Capture the cell that displays the provided text and extract its [x, y] central coordinate. 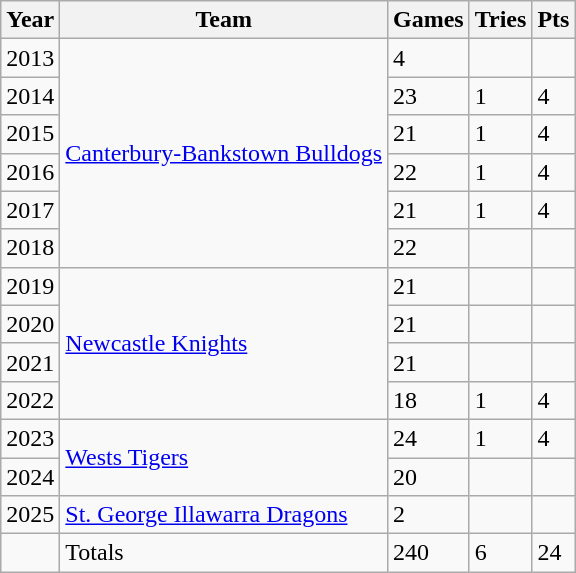
St. George Illawarra Dragons [224, 515]
2017 [30, 210]
2019 [30, 286]
Wests Tigers [224, 457]
2015 [30, 134]
2018 [30, 248]
6 [500, 553]
2 [429, 515]
23 [429, 96]
Pts [554, 20]
Games [429, 20]
2023 [30, 438]
2021 [30, 362]
20 [429, 477]
Newcastle Knights [224, 343]
2014 [30, 96]
Tries [500, 20]
2020 [30, 324]
2022 [30, 400]
2016 [30, 172]
2025 [30, 515]
Totals [224, 553]
18 [429, 400]
Canterbury-Bankstown Bulldogs [224, 153]
Year [30, 20]
Team [224, 20]
2013 [30, 58]
240 [429, 553]
2024 [30, 477]
